Identify which cell holds the provided text, then report its (x, y) central coordinate. 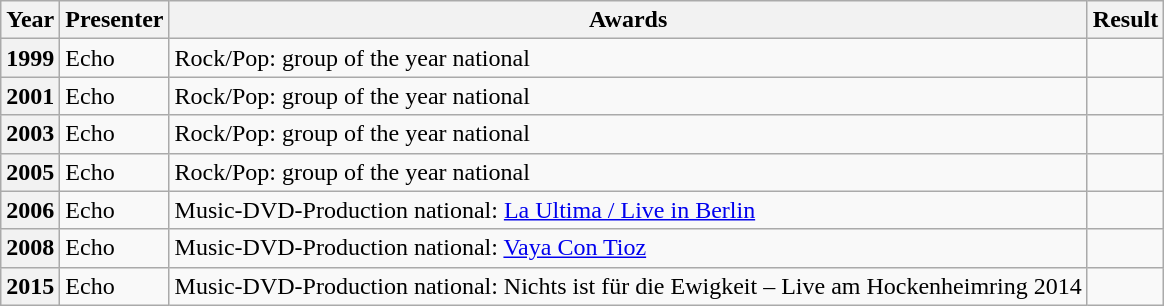
2005 (30, 172)
Music-DVD-Production national: La Ultima / Live in Berlin (628, 210)
Result (1125, 20)
2001 (30, 96)
2015 (30, 286)
Music-DVD-Production national: Vaya Con Tioz (628, 248)
Music-DVD-Production national: Nichts ist für die Ewigkeit – Live am Hockenheimring 2014 (628, 286)
Year (30, 20)
Awards (628, 20)
1999 (30, 58)
2003 (30, 134)
2006 (30, 210)
2008 (30, 248)
Presenter (114, 20)
